Capture the cell that displays the provided text and extract its [x, y] central coordinate. 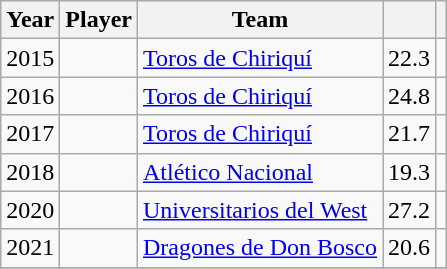
2018 [30, 172]
2020 [30, 210]
20.6 [410, 248]
21.7 [410, 134]
2021 [30, 248]
2016 [30, 96]
19.3 [410, 172]
27.2 [410, 210]
Player [99, 20]
24.8 [410, 96]
Team [260, 20]
2017 [30, 134]
22.3 [410, 58]
Atlético Nacional [260, 172]
Universitarios del West [260, 210]
Dragones de Don Bosco [260, 248]
Year [30, 20]
2015 [30, 58]
